Scan for the cell matching the given text and deliver its [x, y] coordinate at center. 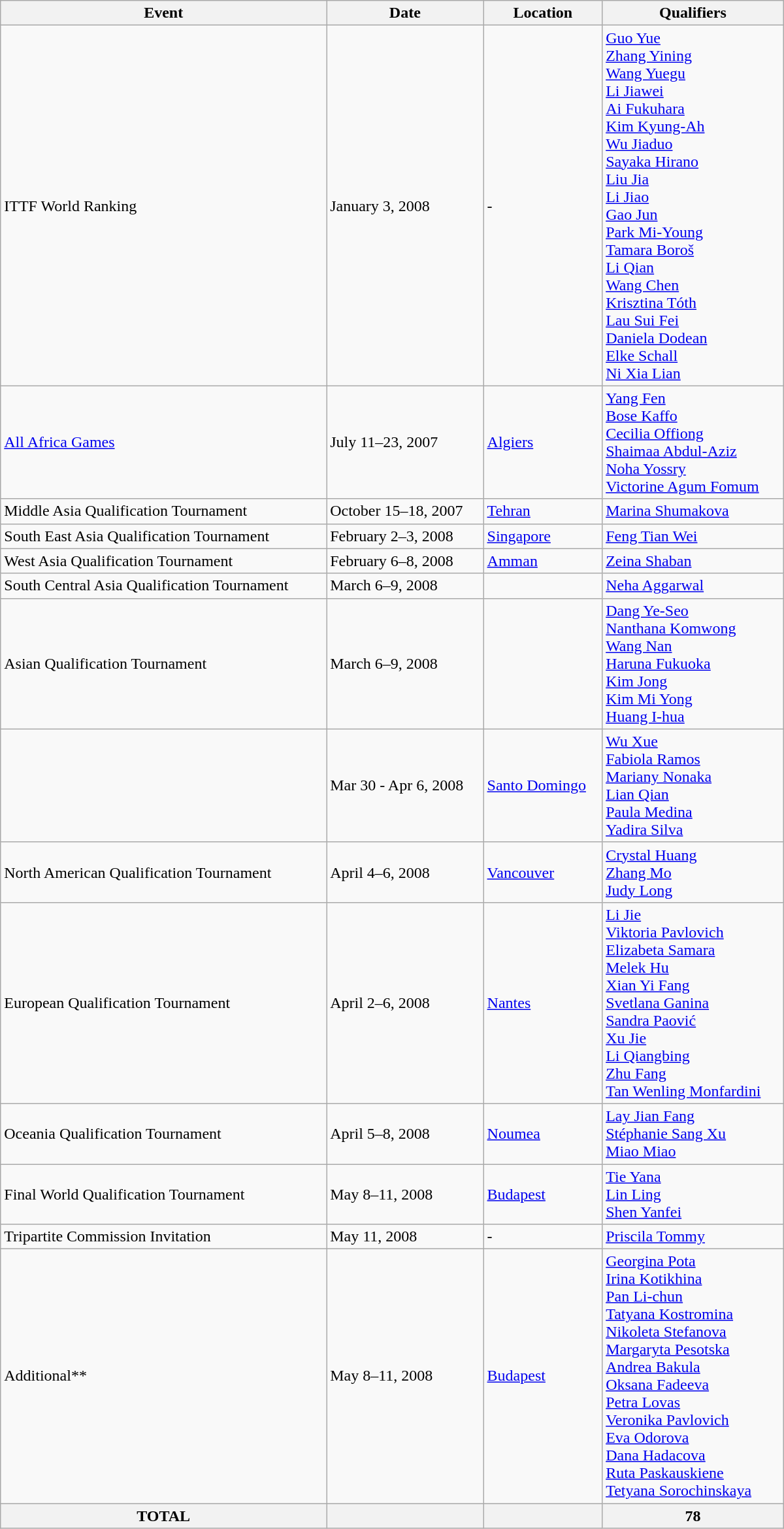
Mar 30 - Apr 6, 2008 [405, 786]
Tehran [543, 511]
October 15–18, 2007 [405, 511]
Lay Jian Fang Stéphanie Sang Xu Miao Miao [693, 1134]
Crystal Huang Zhang Mo Judy Long [693, 872]
78 [693, 1516]
Noumea [543, 1134]
April 4–6, 2008 [405, 872]
All Africa Games [163, 442]
February 2–3, 2008 [405, 536]
Yang Fen Bose Kaffo Cecilia Offiong Shaimaa Abdul-Aziz Noha Yossry Victorine Agum Fomum [693, 442]
Date [405, 13]
Singapore [543, 536]
Li Jie Viktoria Pavlovich Elizabeta Samara Melek Hu Xian Yi Fang Svetlana Ganina Sandra Paović Xu Jie Li Qiangbing Zhu Fang Tan Wenling Monfardini [693, 1003]
Qualifiers [693, 13]
Tie Yana Lin Ling Shen Yanfei [693, 1194]
Algiers [543, 442]
April 5–8, 2008 [405, 1134]
Tripartite Commission Invitation [163, 1237]
South East Asia Qualification Tournament [163, 536]
Nantes [543, 1003]
South Central Asia Qualification Tournament [163, 586]
Vancouver [543, 872]
Additional** [163, 1377]
February 6–8, 2008 [405, 561]
Middle Asia Qualification Tournament [163, 511]
Asian Qualification Tournament [163, 664]
Event [163, 13]
ITTF World Ranking [163, 205]
Final World Qualification Tournament [163, 1194]
Wu Xue Fabiola Ramos Mariany Nonaka Lian Qian Paula Medina Yadira Silva [693, 786]
April 2–6, 2008 [405, 1003]
July 11–23, 2007 [405, 442]
Feng Tian Wei [693, 536]
Amman [543, 561]
Priscila Tommy [693, 1237]
TOTAL [163, 1516]
Marina Shumakova [693, 511]
European Qualification Tournament [163, 1003]
Dang Ye-Seo Nanthana Komwong Wang Nan Haruna Fukuoka Kim Jong Kim Mi Yong Huang I-hua [693, 664]
January 3, 2008 [405, 205]
North American Qualification Tournament [163, 872]
West Asia Qualification Tournament [163, 561]
Location [543, 13]
Santo Domingo [543, 786]
Oceania Qualification Tournament [163, 1134]
May 11, 2008 [405, 1237]
Zeina Shaban [693, 561]
Neha Aggarwal [693, 586]
